Determine the (x, y) coordinate at the center of the cell enclosing the given text.  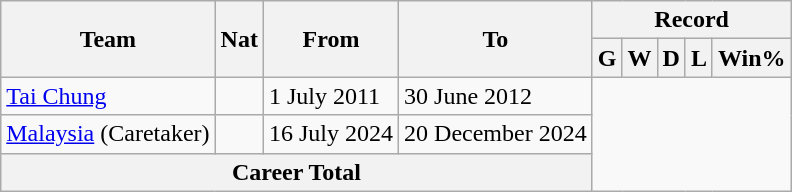
Career Total (296, 172)
Team (108, 39)
1 July 2011 (330, 96)
From (330, 39)
20 December 2024 (496, 134)
Malaysia (Caretaker) (108, 134)
D (671, 58)
30 June 2012 (496, 96)
Tai Chung (108, 96)
16 July 2024 (330, 134)
Win% (752, 58)
Nat (239, 39)
To (496, 39)
Record (692, 20)
L (698, 58)
W (640, 58)
G (607, 58)
